For the text-containing cell, return its midpoint in [x, y] coordinate format. 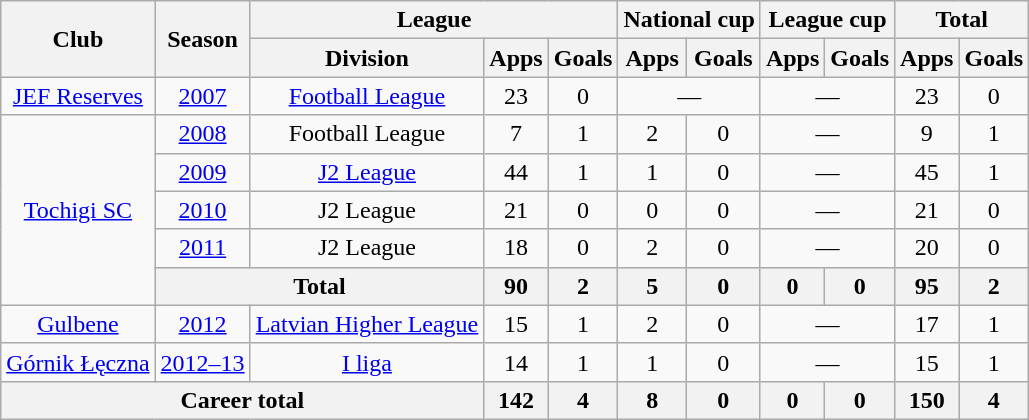
Season [202, 39]
17 [927, 324]
League [434, 20]
18 [516, 248]
5 [652, 286]
14 [516, 362]
National cup [689, 20]
2008 [202, 134]
20 [927, 248]
League cup [827, 20]
2010 [202, 210]
2007 [202, 96]
7 [516, 134]
2012 [202, 324]
2012–13 [202, 362]
150 [927, 400]
Career total [242, 400]
45 [927, 172]
8 [652, 400]
Górnik Łęczna [78, 362]
Club [78, 39]
44 [516, 172]
142 [516, 400]
Gulbene [78, 324]
90 [516, 286]
I liga [367, 362]
2009 [202, 172]
Division [367, 58]
Latvian Higher League [367, 324]
95 [927, 286]
2011 [202, 248]
9 [927, 134]
JEF Reserves [78, 96]
Tochigi SC [78, 210]
